Extract the [X, Y] coordinate from the center of the cell holding the provided text.  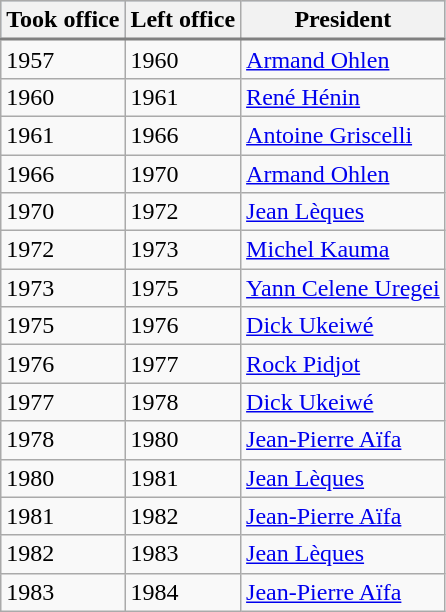
Rock Pidjot [344, 364]
1984 [183, 592]
René Hénin [344, 97]
Took office [63, 20]
Antoine Griscelli [344, 135]
Left office [183, 20]
1957 [63, 60]
Yann Celene Uregei [344, 288]
Michel Kauma [344, 250]
President [344, 20]
